Return (x, y) of the center of cell containing provided text 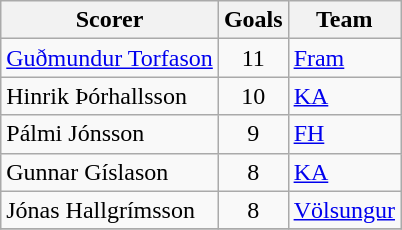
Goals (253, 20)
Jónas Hallgrímsson (110, 210)
Fram (344, 58)
9 (253, 134)
Scorer (110, 20)
Gunnar Gíslason (110, 172)
11 (253, 58)
FH (344, 134)
10 (253, 96)
Pálmi Jónsson (110, 134)
Hinrik Þórhallsson (110, 96)
Team (344, 20)
Guðmundur Torfason (110, 58)
Völsungur (344, 210)
